For the text-containing cell, return its midpoint in (x, y) coordinate format. 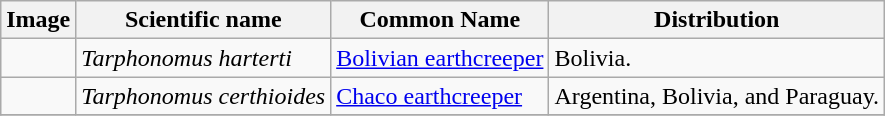
Tarphonomus certhioides (204, 96)
Distribution (717, 20)
Scientific name (204, 20)
Image (38, 20)
Chaco earthcreeper (440, 96)
Tarphonomus harterti (204, 58)
Bolivian earthcreeper (440, 58)
Common Name (440, 20)
Argentina, Bolivia, and Paraguay. (717, 96)
Bolivia. (717, 58)
